Detect which cell encompasses the target text, then output its [x, y] center coordinate. 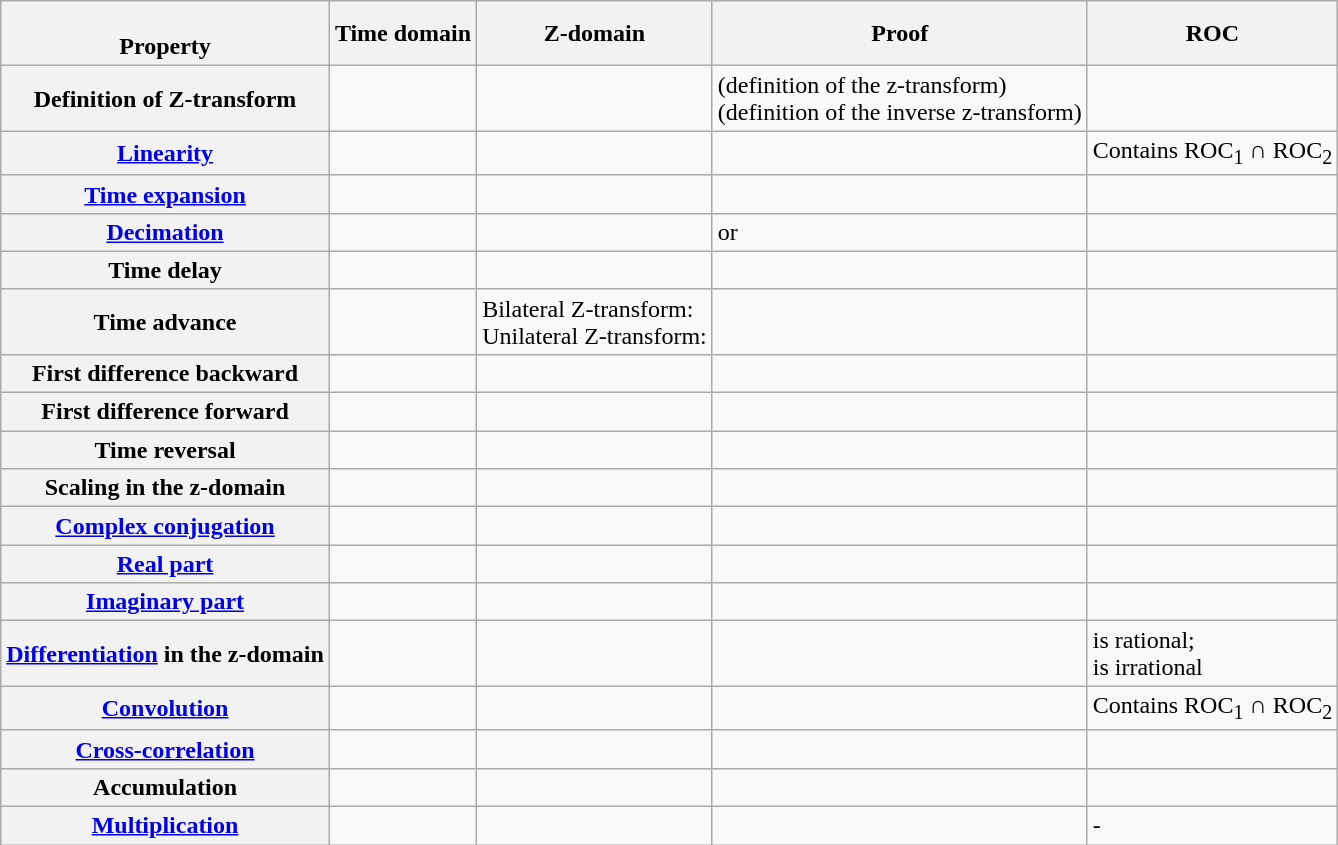
Time reversal [166, 450]
Accumulation [166, 787]
Time delay [166, 270]
Property [166, 34]
Imaginary part [166, 602]
Convolution [166, 708]
ROC [1212, 34]
is rational; is irrational [1212, 654]
Differentiation in the z-domain [166, 654]
Real part [166, 564]
Scaling in the z-domain [166, 488]
Z-domain [595, 34]
Cross-correlation [166, 749]
Definition of Z-transform [166, 98]
(definition of the z-transform) (definition of the inverse z-transform) [900, 98]
Complex conjugation [166, 526]
Multiplication [166, 825]
Decimation [166, 232]
Proof [900, 34]
Time advance [166, 322]
First difference forward [166, 412]
or [900, 232]
- [1212, 825]
Time expansion [166, 194]
First difference backward [166, 373]
Bilateral Z-transform: Unilateral Z-transform: [595, 322]
Time domain [402, 34]
Linearity [166, 153]
